Return (X, Y) of the center of cell containing provided text 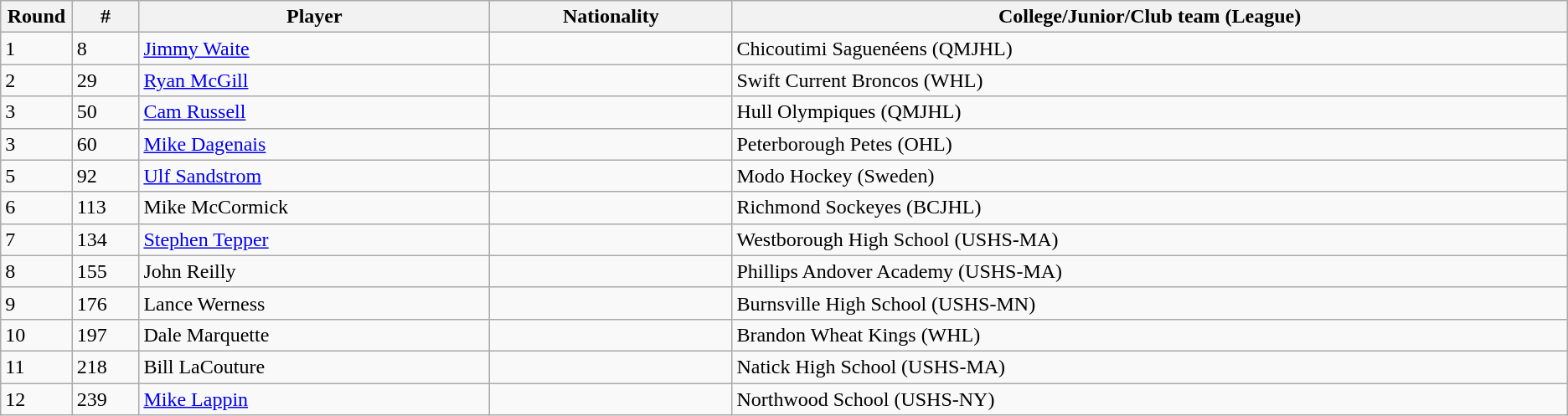
Mike Dagenais (315, 144)
Jimmy Waite (315, 49)
11 (37, 367)
134 (106, 239)
Mike McCormick (315, 208)
176 (106, 303)
1 (37, 49)
Round (37, 17)
Swift Current Broncos (WHL) (1149, 80)
Richmond Sockeyes (BCJHL) (1149, 208)
Nationality (611, 17)
Westborough High School (USHS-MA) (1149, 239)
Chicoutimi Saguenéens (QMJHL) (1149, 49)
Cam Russell (315, 112)
Natick High School (USHS-MA) (1149, 367)
29 (106, 80)
Player (315, 17)
197 (106, 335)
155 (106, 271)
6 (37, 208)
12 (37, 399)
Phillips Andover Academy (USHS-MA) (1149, 271)
College/Junior/Club team (League) (1149, 17)
2 (37, 80)
10 (37, 335)
Ulf Sandstrom (315, 176)
Dale Marquette (315, 335)
7 (37, 239)
Peterborough Petes (OHL) (1149, 144)
Burnsville High School (USHS-MN) (1149, 303)
92 (106, 176)
Mike Lappin (315, 399)
Stephen Tepper (315, 239)
Bill LaCouture (315, 367)
John Reilly (315, 271)
113 (106, 208)
# (106, 17)
Hull Olympiques (QMJHL) (1149, 112)
50 (106, 112)
Modo Hockey (Sweden) (1149, 176)
218 (106, 367)
239 (106, 399)
Lance Werness (315, 303)
Northwood School (USHS-NY) (1149, 399)
60 (106, 144)
9 (37, 303)
Ryan McGill (315, 80)
Brandon Wheat Kings (WHL) (1149, 335)
5 (37, 176)
